Determine the (X, Y) coordinate at the center of the cell enclosing the given text.  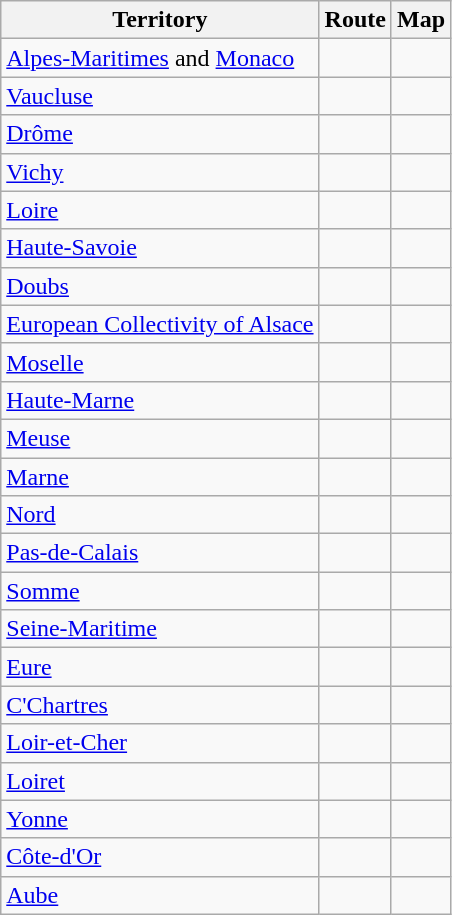
Nord (160, 515)
Yonne (160, 819)
Marne (160, 477)
Côte-d'Or (160, 857)
Eure (160, 667)
Meuse (160, 438)
Drôme (160, 134)
European Collectivity of Alsace (160, 324)
Aube (160, 895)
Doubs (160, 286)
Map (420, 20)
Territory (160, 20)
Haute-Marne (160, 400)
Somme (160, 591)
Loire (160, 210)
Loiret (160, 781)
Haute-Savoie (160, 248)
Pas-de-Calais (160, 553)
Loir-et-Cher (160, 743)
Moselle (160, 362)
Vichy (160, 172)
Alpes-Maritimes and Monaco (160, 58)
Route (355, 20)
Vaucluse (160, 96)
C'Chartres (160, 705)
Seine-Maritime (160, 629)
